Pinpoint the cell where the given text exists, returning its (X, Y) midpoint coordinate. 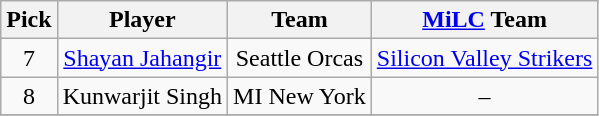
Silicon Valley Strikers (484, 58)
Pick (29, 20)
Player (142, 20)
Team (300, 20)
Seattle Orcas (300, 58)
Shayan Jahangir (142, 58)
Kunwarjit Singh (142, 96)
8 (29, 96)
7 (29, 58)
MiLC Team (484, 20)
MI New York (300, 96)
– (484, 96)
